Extract the [X, Y] coordinate from the center of the cell holding the provided text.  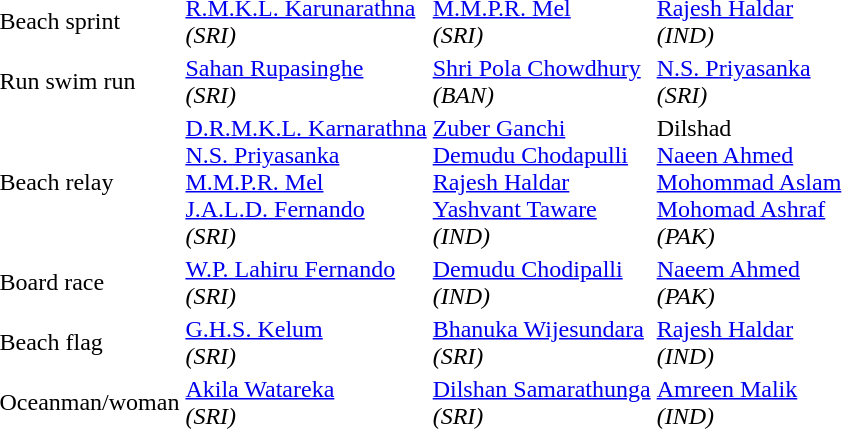
G.H.S. Kelum (SRI) [306, 342]
Zuber GanchiDemudu ChodapulliRajesh HaldarYashvant Taware (IND) [542, 182]
D.R.M.K.L. KarnarathnaN.S. PriyasankaM.M.P.R. MelJ.A.L.D. Fernando (SRI) [306, 182]
W.P. Lahiru Fernando (SRI) [306, 282]
Bhanuka Wijesundara (SRI) [542, 342]
Demudu Chodipalli (IND) [542, 282]
Shri Pola Chowdhury (BAN) [542, 82]
Sahan Rupasinghe (SRI) [306, 82]
